Locate the cell with the specified text and output its (X, Y) center coordinate. 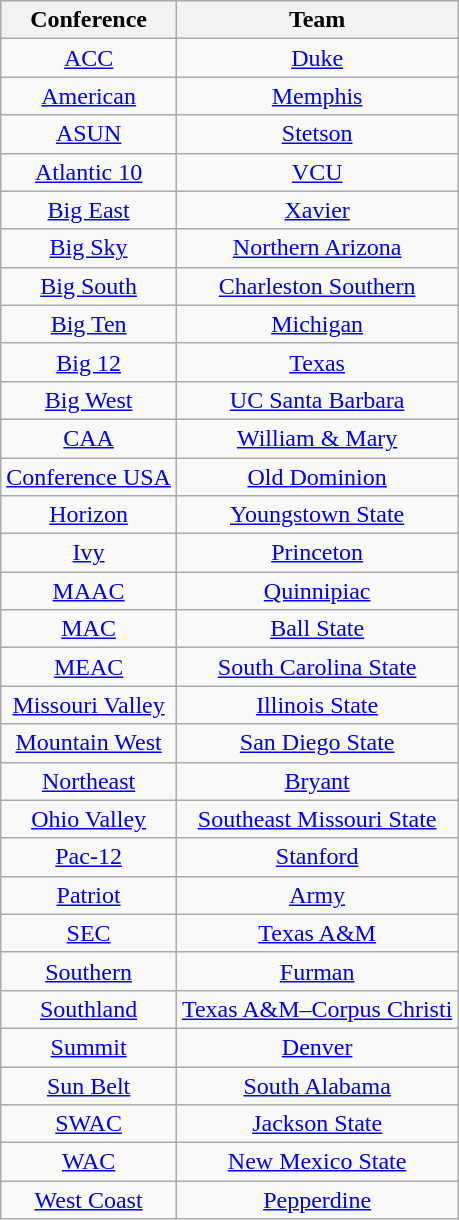
Big South (89, 286)
ASUN (89, 134)
Bryant (316, 781)
Stanford (316, 857)
Ball State (316, 629)
Quinnipiac (316, 591)
Mountain West (89, 743)
MEAC (89, 667)
Ivy (89, 553)
MAAC (89, 591)
Illinois State (316, 705)
Pepperdine (316, 1200)
Texas A&M (316, 933)
Southeast Missouri State (316, 819)
UC Santa Barbara (316, 400)
Charleston Southern (316, 286)
Big Ten (89, 324)
Sun Belt (89, 1085)
Ohio Valley (89, 819)
Horizon (89, 515)
Denver (316, 1047)
Furman (316, 971)
Big West (89, 400)
Big East (89, 210)
New Mexico State (316, 1162)
Southland (89, 1009)
Texas (316, 362)
Northern Arizona (316, 248)
American (89, 96)
SEC (89, 933)
VCU (316, 172)
South Alabama (316, 1085)
Big Sky (89, 248)
Conference (89, 20)
South Carolina State (316, 667)
Memphis (316, 96)
Patriot (89, 895)
Big 12 (89, 362)
ACC (89, 58)
Old Dominion (316, 477)
Team (316, 20)
Stetson (316, 134)
Pac-12 (89, 857)
Summit (89, 1047)
San Diego State (316, 743)
West Coast (89, 1200)
MAC (89, 629)
Army (316, 895)
Southern (89, 971)
Jackson State (316, 1124)
Michigan (316, 324)
William & Mary (316, 438)
Missouri Valley (89, 705)
Xavier (316, 210)
Duke (316, 58)
Northeast (89, 781)
WAC (89, 1162)
SWAC (89, 1124)
Youngstown State (316, 515)
Conference USA (89, 477)
Atlantic 10 (89, 172)
Texas A&M–Corpus Christi (316, 1009)
CAA (89, 438)
Princeton (316, 553)
